Extract the [x, y] coordinate from the center of the cell holding the provided text.  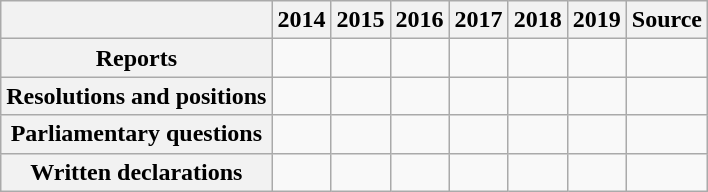
2015 [360, 20]
Written declarations [136, 172]
2018 [538, 20]
2019 [596, 20]
2014 [302, 20]
2017 [478, 20]
2016 [420, 20]
Resolutions and positions [136, 96]
Source [666, 20]
Reports [136, 58]
Parliamentary questions [136, 134]
